Find where the given text appears and provide that cell's center as [x, y] coordinate. 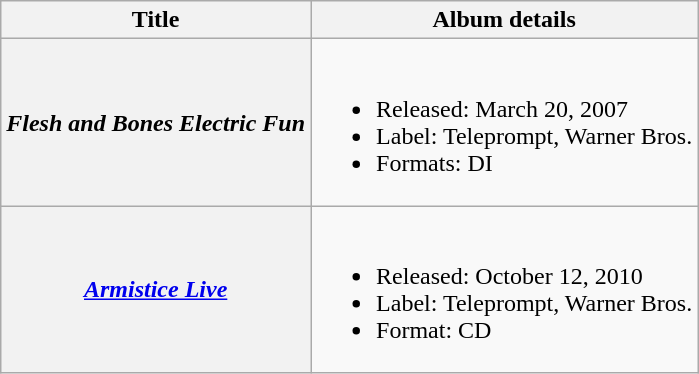
Released: March 20, 2007Label: Teleprompt, Warner Bros.Formats: DI [504, 122]
Album details [504, 20]
Flesh and Bones Electric Fun [156, 122]
Title [156, 20]
Armistice Live [156, 290]
Released: October 12, 2010Label: Teleprompt, Warner Bros.Format: CD [504, 290]
